Output the [x, y] coordinate of the center of the cell containing the given text.  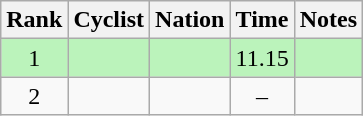
11.15 [262, 58]
Rank [34, 20]
Cyclist [109, 20]
Notes [328, 20]
– [262, 96]
Nation [190, 20]
Time [262, 20]
1 [34, 58]
2 [34, 96]
